Capture the cell that displays the provided text and extract its [X, Y] central coordinate. 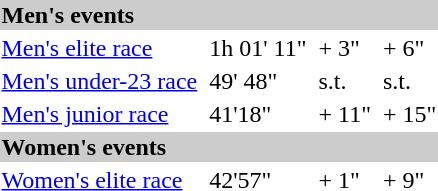
+ 3" [344, 48]
41'18" [258, 114]
+ 15" [409, 114]
Men's events [219, 15]
Men's elite race [100, 48]
1h 01' 11" [258, 48]
+ 6" [409, 48]
Women's events [219, 147]
+ 11" [344, 114]
49' 48" [258, 81]
Men's under-23 race [100, 81]
Men's junior race [100, 114]
